Return the [X, Y] coordinate for the center point of the cell that contains the specified text.  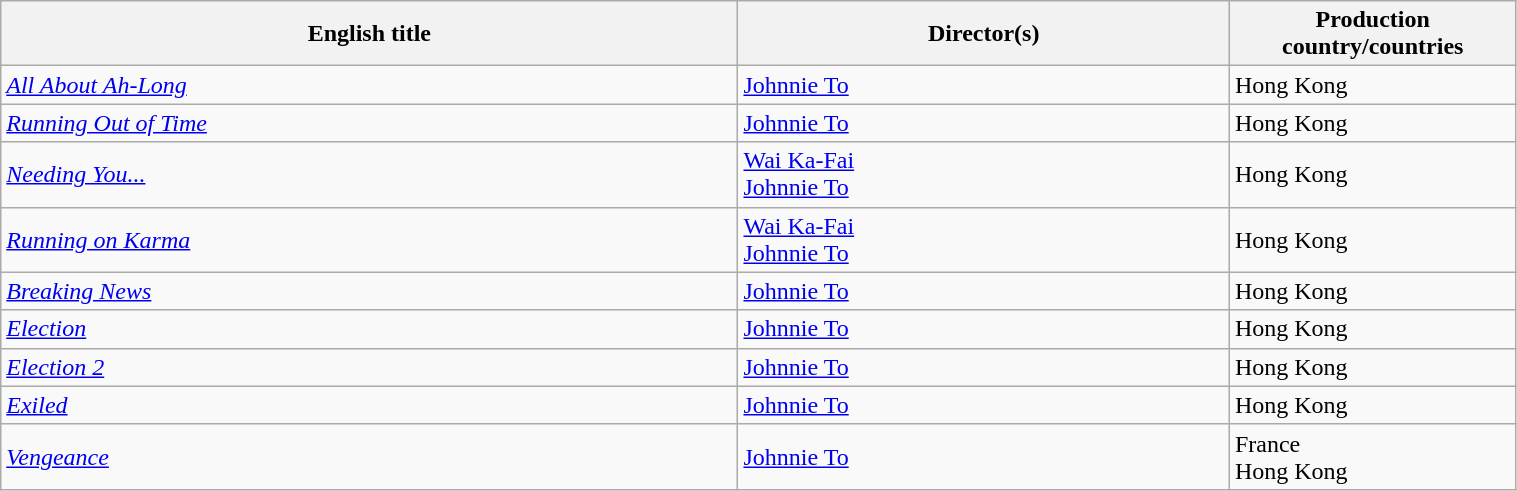
Election 2 [370, 367]
Production country/countries [1372, 34]
Director(s) [984, 34]
Exiled [370, 405]
English title [370, 34]
Needing You... [370, 174]
All About Ah-Long [370, 85]
Running on Karma [370, 240]
FranceHong Kong [1372, 456]
Breaking News [370, 291]
Election [370, 329]
Running Out of Time [370, 123]
Vengeance [370, 456]
